Pinpoint the cell where the given text exists, returning its (X, Y) midpoint coordinate. 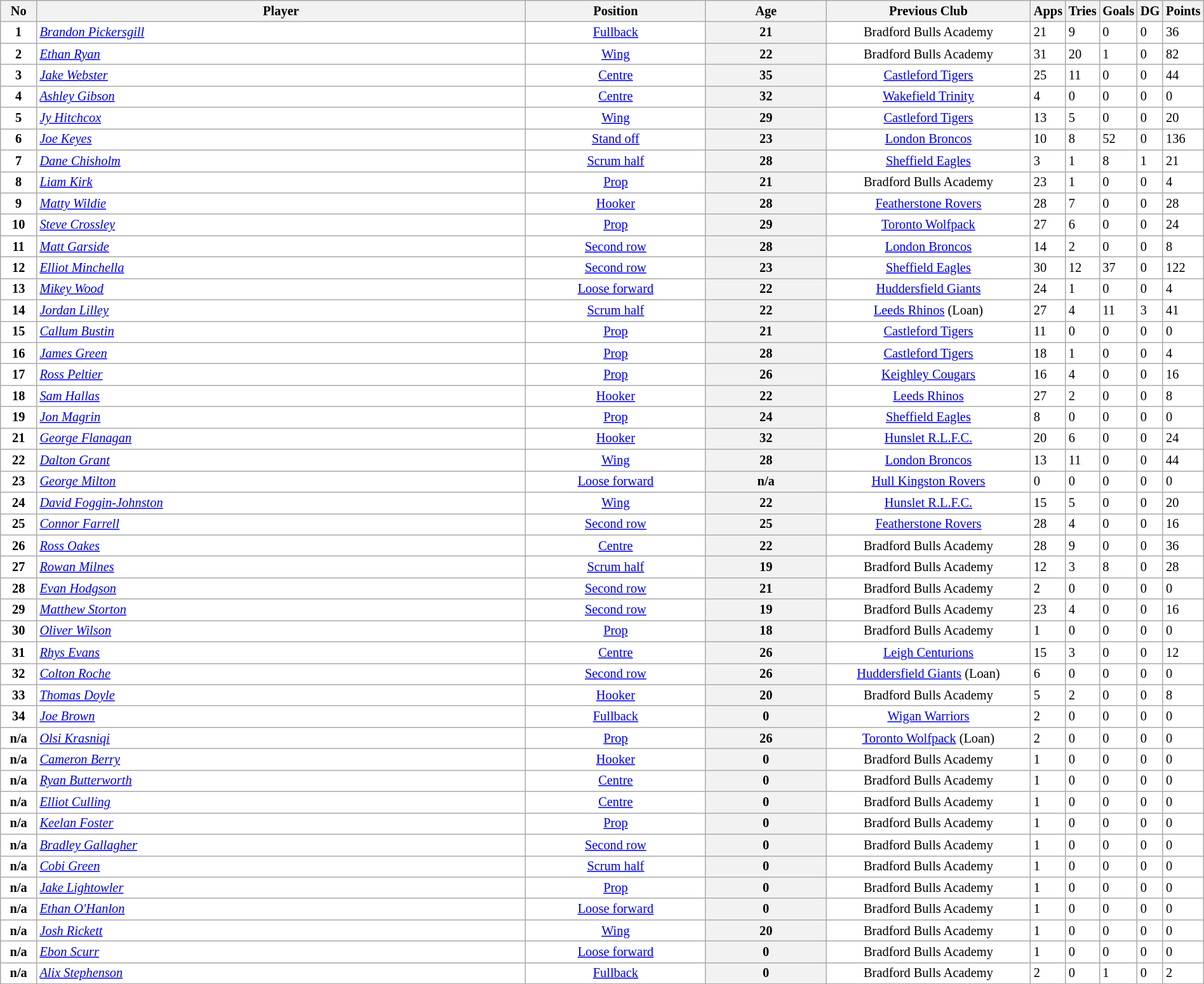
34 (19, 717)
Toronto Wolfpack (928, 225)
Jy Hitchcox (281, 118)
Leigh Centurions (928, 652)
No (19, 11)
Thomas Doyle (281, 695)
Ross Oakes (281, 546)
Joe Keyes (281, 139)
Bradley Gallagher (281, 845)
Joe Brown (281, 717)
Toronto Wolfpack (Loan) (928, 738)
Callum Bustin (281, 332)
41 (1183, 311)
Goals (1118, 11)
Brandon Pickersgill (281, 32)
Colton Roche (281, 674)
Rhys Evans (281, 652)
Alix Stephenson (281, 973)
DG (1150, 11)
Matt Garside (281, 246)
Points (1183, 11)
Wakefield Trinity (928, 97)
Matthew Storton (281, 610)
Wigan Warriors (928, 717)
Player (281, 11)
Ethan O'Hanlon (281, 909)
Jake Webster (281, 75)
33 (19, 695)
Rowan Milnes (281, 567)
Tries (1082, 11)
Ryan Butterworth (281, 781)
Elliot Minchella (281, 267)
Oliver Wilson (281, 631)
52 (1118, 139)
Huddersfield Giants (928, 289)
Dane Chisholm (281, 161)
David Foggin-Johnston (281, 502)
Leeds Rhinos (928, 396)
Huddersfield Giants (Loan) (928, 674)
Jon Magrin (281, 417)
136 (1183, 139)
122 (1183, 267)
James Green (281, 353)
Liam Kirk (281, 182)
Josh Rickett (281, 931)
35 (766, 75)
Leeds Rhinos (Loan) (928, 311)
Cobi Green (281, 866)
Ethan Ryan (281, 54)
Evan Hodgson (281, 588)
Apps (1048, 11)
Olsi Krasniqi (281, 738)
George Milton (281, 482)
Keighley Cougars (928, 374)
Steve Crossley (281, 225)
Previous Club (928, 11)
Hull Kingston Rovers (928, 482)
37 (1118, 267)
Age (766, 11)
Cameron Berry (281, 759)
17 (19, 374)
Elliot Culling (281, 802)
Ebon Scurr (281, 952)
George Flanagan (281, 438)
Dalton Grant (281, 460)
82 (1183, 54)
Jordan Lilley (281, 311)
Keelan Foster (281, 823)
Ross Peltier (281, 374)
Sam Hallas (281, 396)
Jake Lightowler (281, 887)
Connor Farrell (281, 524)
Ashley Gibson (281, 97)
Mikey Wood (281, 289)
Position (615, 11)
Matty Wildie (281, 203)
Stand off (615, 139)
